Identify which cell holds the provided text, then report its [X, Y] central coordinate. 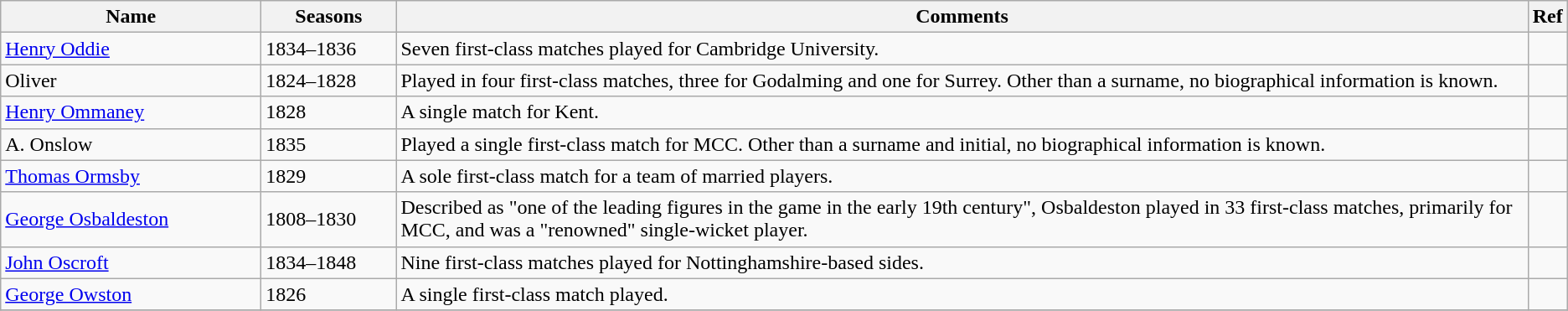
A sole first-class match for a team of married players. [962, 176]
Henry Oddie [131, 49]
Oliver [131, 80]
Played a single first-class match for MCC. Other than a surname and initial, no biographical information is known. [962, 144]
A. Onslow [131, 144]
1829 [328, 176]
George Owston [131, 294]
Played in four first-class matches, three for Godalming and one for Surrey. Other than a surname, no biographical information is known. [962, 80]
1808–1830 [328, 220]
Nine first-class matches played for Nottinghamshire-based sides. [962, 262]
John Oscroft [131, 262]
Henry Ommaney [131, 112]
Seasons [328, 17]
A single first-class match played. [962, 294]
1835 [328, 144]
1824–1828 [328, 80]
Comments [962, 17]
1826 [328, 294]
1828 [328, 112]
1834–1836 [328, 49]
1834–1848 [328, 262]
A single match for Kent. [962, 112]
Seven first-class matches played for Cambridge University. [962, 49]
Name [131, 17]
Thomas Ormsby [131, 176]
George Osbaldeston [131, 220]
Ref [1548, 17]
